Search for the cell housing the specified text and yield its [x, y] center coordinate. 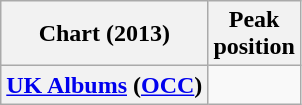
Chart (2013) [104, 34]
Peakposition [254, 34]
UK Albums (OCC) [104, 85]
